Identify which cell holds the provided text, then report its [X, Y] central coordinate. 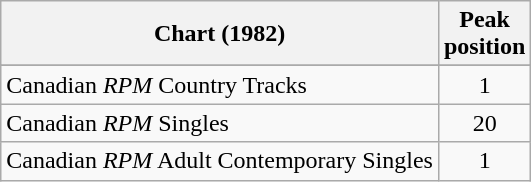
Canadian RPM Adult Contemporary Singles [220, 161]
Chart (1982) [220, 34]
Canadian RPM Country Tracks [220, 85]
20 [484, 123]
Canadian RPM Singles [220, 123]
Peakposition [484, 34]
